Provide the [X, Y] coordinate of the cell's center where the given text is located.  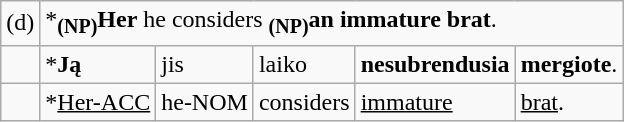
immature [435, 102]
*(NP)Her he considers (NP)an immature brat. [332, 23]
considers [304, 102]
mergiote. [569, 64]
(d) [20, 23]
*Ją [98, 64]
he-NOM [205, 102]
brat. [569, 102]
jis [205, 64]
nesubrendusia [435, 64]
*Her-ACC [98, 102]
laiko [304, 64]
